From the cell containing the given text, extract its center point as (X, Y) coordinate. 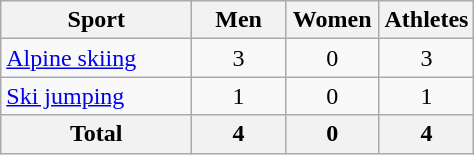
Total (96, 134)
Men (239, 20)
Women (332, 20)
Alpine skiing (96, 58)
Ski jumping (96, 96)
Sport (96, 20)
Athletes (426, 20)
